Determine the (X, Y) coordinate at the center of the cell enclosing the given text.  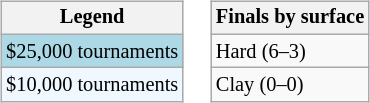
Legend (92, 18)
Hard (6–3) (290, 51)
$25,000 tournaments (92, 51)
Clay (0–0) (290, 85)
$10,000 tournaments (92, 85)
Finals by surface (290, 18)
